For the text-containing cell, return its midpoint in (X, Y) coordinate format. 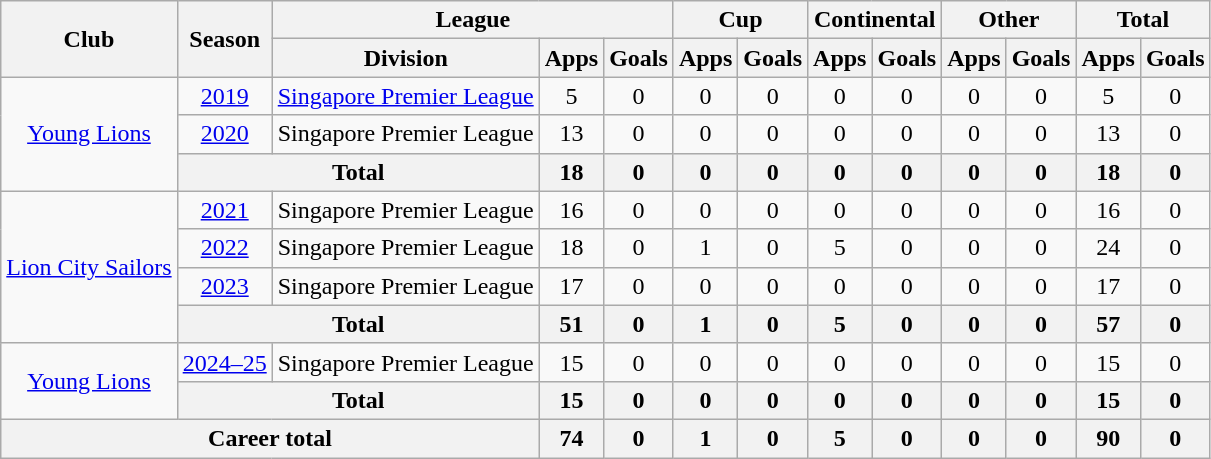
2020 (224, 134)
Continental (875, 20)
Season (224, 39)
74 (571, 438)
Club (89, 39)
2023 (224, 286)
Division (406, 58)
Lion City Sailors (89, 267)
2024–25 (224, 362)
57 (1108, 324)
51 (571, 324)
Other (1009, 20)
90 (1108, 438)
League (472, 20)
2022 (224, 248)
Cup (740, 20)
Career total (270, 438)
24 (1108, 248)
2019 (224, 96)
2021 (224, 210)
